Pinpoint the cell where the given text exists, returning its [X, Y] midpoint coordinate. 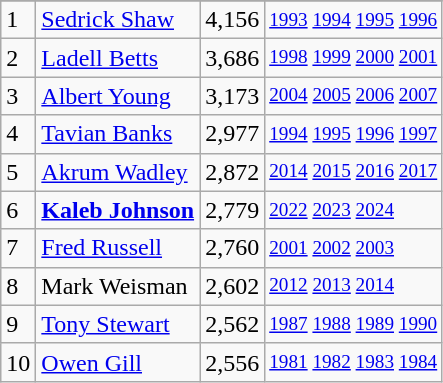
Tavian Banks [118, 134]
Akrum Wadley [118, 172]
4,156 [232, 20]
2014 2015 2016 2017 [354, 172]
Mark Weisman [118, 286]
2,562 [232, 324]
Tony Stewart [118, 324]
1987 1988 1989 1990 [354, 324]
5 [18, 172]
9 [18, 324]
Owen Gill [118, 362]
1998 1999 2000 2001 [354, 58]
1 [18, 20]
2004 2005 2006 2007 [354, 96]
Fred Russell [118, 248]
3 [18, 96]
4 [18, 134]
Albert Young [118, 96]
2,760 [232, 248]
2,779 [232, 210]
2022 2023 2024 [354, 210]
1993 1994 1995 1996 [354, 20]
6 [18, 210]
2,556 [232, 362]
2012 2013 2014 [354, 286]
2001 2002 2003 [354, 248]
2,602 [232, 286]
Ladell Betts [118, 58]
Sedrick Shaw [118, 20]
3,173 [232, 96]
Kaleb Johnson [118, 210]
10 [18, 362]
3,686 [232, 58]
2,977 [232, 134]
1994 1995 1996 1997 [354, 134]
1981 1982 1983 1984 [354, 362]
2,872 [232, 172]
8 [18, 286]
7 [18, 248]
2 [18, 58]
